Return [X, Y] of the center of cell containing provided text 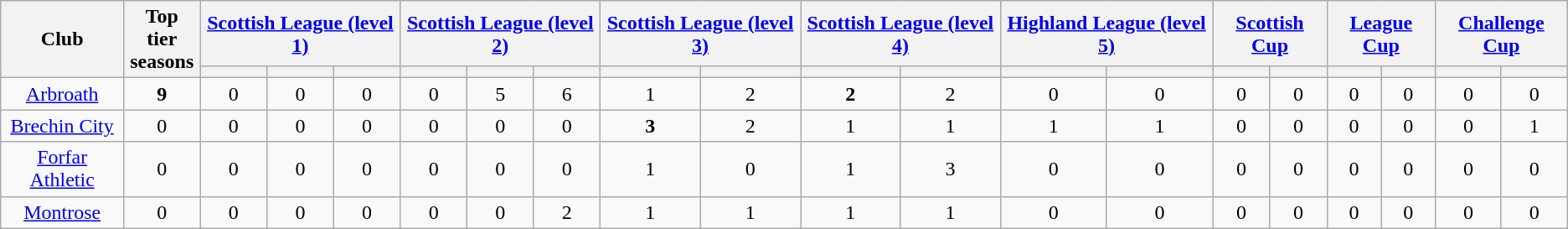
Scottish League (level 2) [501, 34]
Club [62, 39]
Scottish League (level 4) [901, 34]
Highland League (level 5) [1106, 34]
Arbroath [62, 94]
Forfar Athletic [62, 169]
Top tierseasons [162, 39]
Montrose [62, 212]
9 [162, 94]
Brechin City [62, 126]
Challenge Cup [1502, 34]
League Cup [1381, 34]
6 [567, 94]
Scottish Cup [1270, 34]
5 [500, 94]
Scottish League (level 1) [300, 34]
Scottish League (level 3) [700, 34]
